Identify which cell holds the provided text, then report its [x, y] central coordinate. 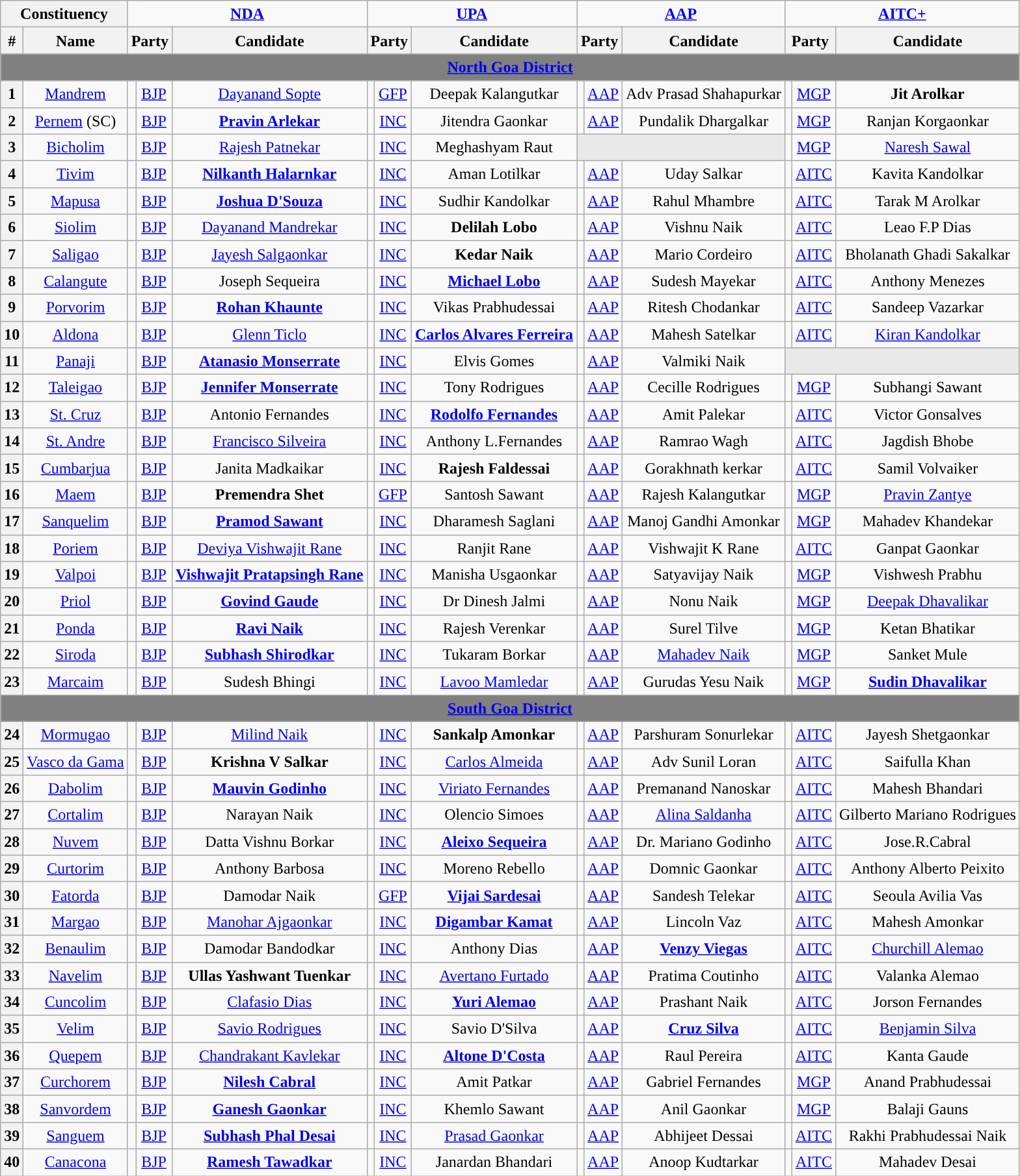
Pramod Sawant [270, 522]
Damodar Naik [270, 895]
Saligao [75, 254]
Mahesh Satelkar [704, 334]
Fatorda [75, 895]
Deepak Dhavalikar [928, 601]
Jitendra Gaonkar [494, 121]
Mahadev Naik [704, 654]
Damodar Bandodkar [270, 948]
34 [12, 1002]
3 [12, 147]
Chandrakant Kavlekar [270, 1055]
Dharamesh Saglani [494, 522]
Carlos Almeida [494, 761]
16 [12, 494]
26 [12, 788]
St. Cruz [75, 415]
Ramrao Wagh [704, 441]
Cortalim [75, 816]
Kedar Naik [494, 254]
Dr Dinesh Jalmi [494, 601]
31 [12, 922]
Vijai Sardesai [494, 895]
Delilah Lobo [494, 228]
Ganesh Gaonkar [270, 1108]
Amit Patkar [494, 1082]
14 [12, 441]
Manohar Ajgaonkar [270, 922]
25 [12, 761]
Mauvin Godinho [270, 788]
Adv Sunil Loran [704, 761]
Ullas Yashwant Tuenkar [270, 976]
Govind Gaude [270, 601]
1 [12, 94]
23 [12, 682]
Dayanand Sopte [270, 94]
Janita Madkaikar [270, 468]
Anthony L.Fernandes [494, 441]
Anthony Menezes [928, 281]
27 [12, 816]
Marcaim [75, 682]
Satyavijay Naik [704, 575]
Nuvem [75, 842]
8 [12, 281]
Mandrem [75, 94]
Prashant Naik [704, 1002]
Anthony Dias [494, 948]
21 [12, 628]
Jayesh Salgaonkar [270, 254]
Lincoln Vaz [704, 922]
Mahesh Amonkar [928, 922]
17 [12, 522]
Cruz Silva [704, 1029]
Adv Prasad Shahapurkar [704, 94]
Samil Volvaiker [928, 468]
Rohan Khaunte [270, 307]
South Goa District [510, 708]
Venzy Viegas [704, 948]
Aleixo Sequeira [494, 842]
40 [12, 1162]
AITC+ [902, 14]
Tarak M Arolkar [928, 200]
11 [12, 362]
39 [12, 1136]
Naresh Sawal [928, 147]
Vishwesh Prabhu [928, 575]
2 [12, 121]
29 [12, 869]
10 [12, 334]
Anand Prabhudessai [928, 1082]
Panaji [75, 362]
Atanasio Monserrate [270, 362]
Moreno Rebello [494, 869]
Rajesh Faldessai [494, 468]
Michael Lobo [494, 281]
Leao F.P Dias [928, 228]
Tivim [75, 174]
Narayan Naik [270, 816]
9 [12, 307]
Taleigao [75, 388]
Aldona [75, 334]
Mahadev Desai [928, 1162]
Calangute [75, 281]
Vishnu Naik [704, 228]
Viriato Fernandes [494, 788]
Jit Arolkar [928, 94]
Dr. Mariano Godinho [704, 842]
Prasad Gaonkar [494, 1136]
5 [12, 200]
38 [12, 1108]
Quepem [75, 1055]
Altone D'Costa [494, 1055]
Valmiki Naik [704, 362]
Bholanath Ghadi Sakalkar [928, 254]
Nilkanth Halarnkar [270, 174]
Mahesh Bhandari [928, 788]
Datta Vishnu Borkar [270, 842]
Tony Rodrigues [494, 388]
UPA [472, 14]
Benaulim [75, 948]
Sudin Dhavalikar [928, 682]
Gorakhnath kerkar [704, 468]
Ranjan Korgaonkar [928, 121]
Anil Gaonkar [704, 1108]
Gabriel Fernandes [704, 1082]
Premendra Shet [270, 494]
Domnic Gaonkar [704, 869]
Curchorem [75, 1082]
Siolim [75, 228]
Churchill Alemao [928, 948]
35 [12, 1029]
Rahul Mhambre [704, 200]
Joshua D'Souza [270, 200]
19 [12, 575]
Yuri Alemao [494, 1002]
Carlos Alvares Ferreira [494, 334]
24 [12, 735]
Olencio Simoes [494, 816]
Valpoi [75, 575]
Mormugao [75, 735]
Francisco Silveira [270, 441]
Mapusa [75, 200]
Anoop Kudtarkar [704, 1162]
Abhijeet Dessai [704, 1136]
Avertano Furtado [494, 976]
Rajesh Patnekar [270, 147]
Dayanand Mandrekar [270, 228]
Krishna V Salkar [270, 761]
Alina Saldanha [704, 816]
Canacona [75, 1162]
Cuncolim [75, 1002]
Antonio Fernandes [270, 415]
Sanvordem [75, 1108]
Lavoo Mamledar [494, 682]
# [12, 40]
Velim [75, 1029]
Jagdish Bhobe [928, 441]
Jorson Fernandes [928, 1002]
Kiran Kandolkar [928, 334]
Subhash Shirodkar [270, 654]
Vishwajit Pratapsingh Rane [270, 575]
18 [12, 548]
North Goa District [510, 68]
Sanquelim [75, 522]
Name [75, 40]
Premanand Nanoskar [704, 788]
Jayesh Shetgaonkar [928, 735]
4 [12, 174]
Ritesh Chodankar [704, 307]
12 [12, 388]
20 [12, 601]
Curtorim [75, 869]
Sudesh Mayekar [704, 281]
Vikas Prabhudessai [494, 307]
Mahadev Khandekar [928, 522]
Poriem [75, 548]
Tukaram Borkar [494, 654]
Ranjit Rane [494, 548]
Mario Cordeiro [704, 254]
Clafasio Dias [270, 1002]
Dabolim [75, 788]
Sudhir Kandolkar [494, 200]
Rajesh Kalangutkar [704, 494]
Manoj Gandhi Amonkar [704, 522]
Janardan Bhandari [494, 1162]
Subhash Phal Desai [270, 1136]
Sandesh Telekar [704, 895]
Deviya Vishwajit Rane [270, 548]
Santosh Sawant [494, 494]
Ketan Bhatikar [928, 628]
Rajesh Verenkar [494, 628]
Cumbarjua [75, 468]
Cecille Rodrigues [704, 388]
St. Andre [75, 441]
Subhangi Sawant [928, 388]
Savio D'Silva [494, 1029]
Aman Lotilkar [494, 174]
Parshuram Sonurlekar [704, 735]
Balaji Gauns [928, 1108]
Kavita Kandolkar [928, 174]
Jose.R.Cabral [928, 842]
Elvis Gomes [494, 362]
Kanta Gaude [928, 1055]
28 [12, 842]
Raul Pereira [704, 1055]
Uday Salkar [704, 174]
33 [12, 976]
30 [12, 895]
Pundalik Dhargalkar [704, 121]
Gurudas Yesu Naik [704, 682]
Glenn Ticlo [270, 334]
Meghashyam Raut [494, 147]
Gilberto Mariano Rodrigues [928, 816]
Manisha Usgaonkar [494, 575]
NDA [247, 14]
Siroda [75, 654]
7 [12, 254]
Sanguem [75, 1136]
Ravi Naik [270, 628]
36 [12, 1055]
Joseph Sequeira [270, 281]
Maem [75, 494]
Vishwajit K Rane [704, 548]
Pravin Arlekar [270, 121]
Anthony Barbosa [270, 869]
Rodolfo Fernandes [494, 415]
Digambar Kamat [494, 922]
15 [12, 468]
Deepak Kalangutkar [494, 94]
Amit Palekar [704, 415]
32 [12, 948]
Pravin Zantye [928, 494]
Khemlo Sawant [494, 1108]
Pernem (SC) [75, 121]
Benjamin Silva [928, 1029]
13 [12, 415]
Sanket Mule [928, 654]
Nilesh Cabral [270, 1082]
Vasco da Gama [75, 761]
22 [12, 654]
Valanka Alemao [928, 976]
Ponda [75, 628]
Ganpat Gaonkar [928, 548]
Milind Naik [270, 735]
Bicholim [75, 147]
Sankalp Amonkar [494, 735]
Anthony Alberto Peixito [928, 869]
Nonu Naik [704, 601]
6 [12, 228]
Sandeep Vazarkar [928, 307]
37 [12, 1082]
Ramesh Tawadkar [270, 1162]
Victor Gonsalves [928, 415]
Porvorim [75, 307]
Savio Rodrigues [270, 1029]
Pratima Coutinho [704, 976]
Navelim [75, 976]
Seoula Avilia Vas [928, 895]
Priol [75, 601]
Sudesh Bhingi [270, 682]
Jennifer Monserrate [270, 388]
Constituency [64, 14]
Surel Tilve [704, 628]
Margao [75, 922]
Rakhi Prabhudessai Naik [928, 1136]
Saifulla Khan [928, 761]
